Search for the cell housing the specified text and yield its [X, Y] center coordinate. 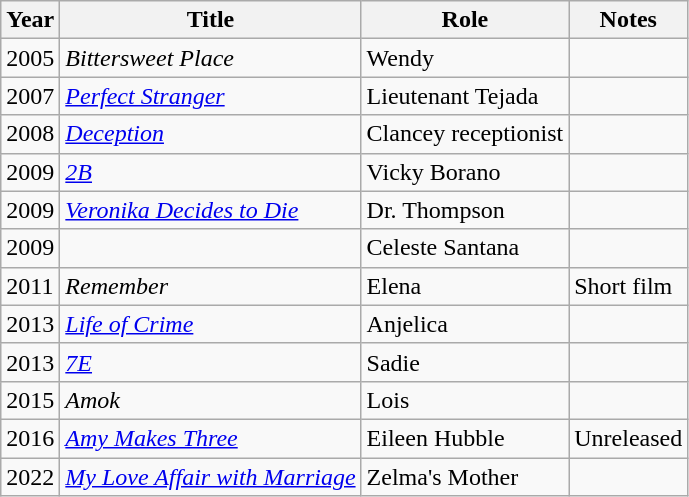
Role [465, 20]
Perfect Stranger [210, 96]
Elena [465, 286]
2005 [30, 58]
Lois [465, 400]
Sadie [465, 362]
7E [210, 362]
Lieutenant Tejada [465, 96]
2022 [30, 477]
2008 [30, 134]
Celeste Santana [465, 248]
Title [210, 20]
Wendy [465, 58]
Notes [628, 20]
Year [30, 20]
Remember [210, 286]
2011 [30, 286]
2B [210, 172]
Clancey receptionist [465, 134]
2015 [30, 400]
Amy Makes Three [210, 438]
2007 [30, 96]
Eileen Hubble [465, 438]
Bittersweet Place [210, 58]
Zelma's Mother [465, 477]
Short film [628, 286]
Veronika Decides to Die [210, 210]
2016 [30, 438]
Unreleased [628, 438]
Life of Crime [210, 324]
My Love Affair with Marriage [210, 477]
Amok [210, 400]
Dr. Thompson [465, 210]
Anjelica [465, 324]
Vicky Borano [465, 172]
Deception [210, 134]
